Provide the [X, Y] coordinate of the cell's center where the given text is located.  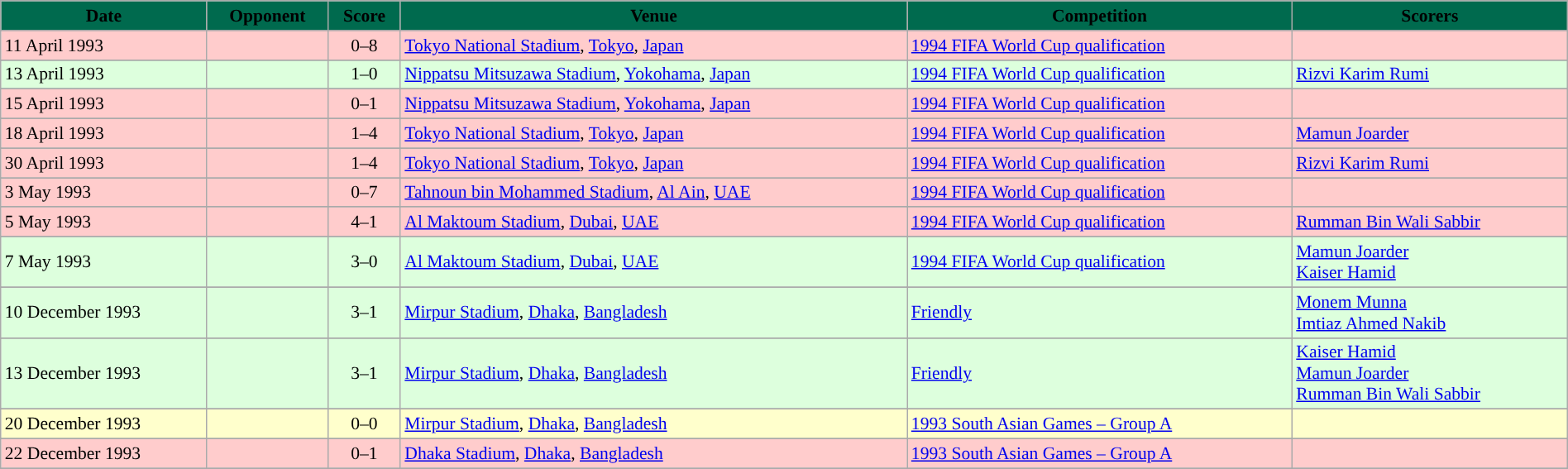
3 May 1993 [104, 193]
20 December 1993 [104, 424]
13 April 1993 [104, 74]
Mamun Joarder Kaiser Hamid [1429, 261]
15 April 1993 [104, 104]
4–1 [365, 223]
Scorers [1429, 16]
Kaiser Hamid Mamun Joarder Rumman Bin Wali Sabbir [1429, 374]
22 December 1993 [104, 454]
Opponent [268, 16]
0–7 [365, 193]
13 December 1993 [104, 374]
Tahnoun bin Mohammed Stadium, Al Ain, UAE [653, 193]
30 April 1993 [104, 163]
Venue [653, 16]
0–8 [365, 45]
Date [104, 16]
Mamun Joarder [1429, 134]
7 May 1993 [104, 261]
11 April 1993 [104, 45]
0–0 [365, 424]
Competition [1100, 16]
5 May 1993 [104, 223]
Rumman Bin Wali Sabbir [1429, 223]
Monem Munna Imtiaz Ahmed Nakib [1429, 313]
3–0 [365, 261]
Score [365, 16]
Dhaka Stadium, Dhaka, Bangladesh [653, 454]
1–0 [365, 74]
18 April 1993 [104, 134]
10 December 1993 [104, 313]
